Provide the [X, Y] coordinate of the cell's center where the given text is located.  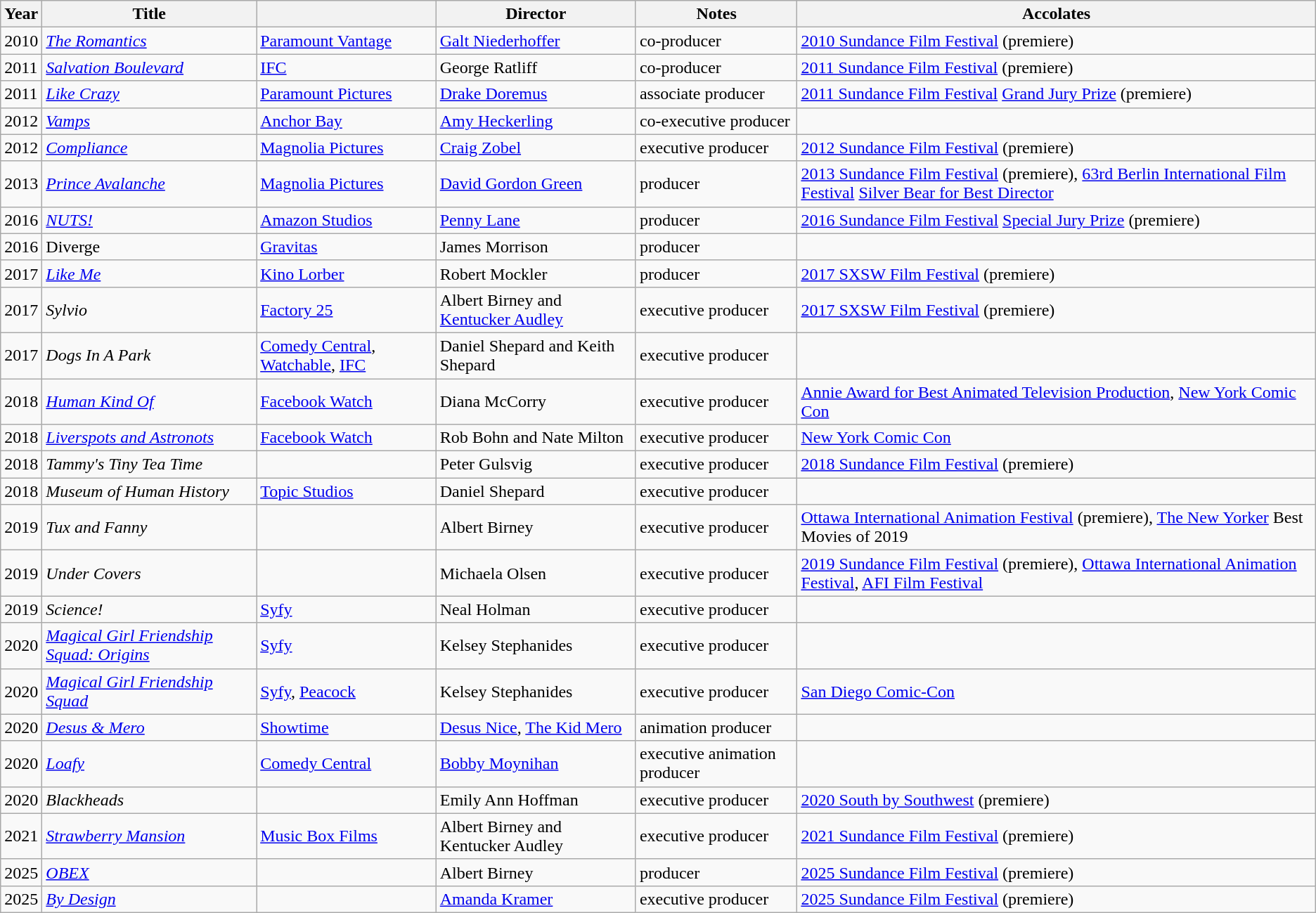
Craig Zobel [536, 148]
David Gordon Green [536, 184]
Like Me [149, 273]
Science! [149, 609]
Notes [716, 14]
Factory 25 [347, 309]
Peter Gulsvig [536, 465]
Syfy, Peacock [347, 692]
Amanda Kramer [536, 899]
Daniel Shepard [536, 491]
Showtime [347, 727]
Liverspots and Astronots [149, 438]
Desus & Mero [149, 727]
Comedy Central, Watchable, IFC [347, 356]
Galt Niederhoffer [536, 41]
Magical Girl Friendship Squad: Origins [149, 645]
2021 Sundance Film Festival (premiere) [1056, 836]
2011 Sundance Film Festival (premiere) [1056, 67]
Desus Nice, The Kid Mero [536, 727]
Dogs In A Park [149, 356]
Sylvio [149, 309]
Amy Heckerling [536, 121]
2016 Sundance Film Festival Special Jury Prize (premiere) [1056, 220]
New York Comic Con [1056, 438]
2013 Sundance Film Festival (premiere), 63rd Berlin International Film Festival Silver Bear for Best Director [1056, 184]
2010 [21, 41]
Ottawa International Animation Festival (premiere), The New Yorker Best Movies of 2019 [1056, 527]
Comedy Central [347, 763]
Blackheads [149, 800]
2021 [21, 836]
Diana McCorry [536, 401]
Under Covers [149, 574]
Kino Lorber [347, 273]
Gravitas [347, 247]
Accolates [1056, 14]
Magical Girl Friendship Squad [149, 692]
IFC [347, 67]
Neal Holman [536, 609]
2018 Sundance Film Festival (premiere) [1056, 465]
Diverge [149, 247]
Penny Lane [536, 220]
Topic Studios [347, 491]
co-executive producer [716, 121]
Salvation Boulevard [149, 67]
Prince Avalanche [149, 184]
Loafy [149, 763]
OBEX [149, 872]
2013 [21, 184]
Emily Ann Hoffman [536, 800]
Paramount Pictures [347, 94]
Daniel Shepard and Keith Shepard [536, 356]
Human Kind Of [149, 401]
Title [149, 14]
2012 Sundance Film Festival (premiere) [1056, 148]
Tux and Fanny [149, 527]
2019 Sundance Film Festival (premiere), Ottawa International Animation Festival, AFI Film Festival [1056, 574]
George Ratliff [536, 67]
Director [536, 14]
Anchor Bay [347, 121]
Year [21, 14]
Michaela Olsen [536, 574]
Compliance [149, 148]
Music Box Films [347, 836]
Bobby Moynihan [536, 763]
executive animation producer [716, 763]
NUTS! [149, 220]
By Design [149, 899]
Vamps [149, 121]
Amazon Studios [347, 220]
The Romantics [149, 41]
Robert Mockler [536, 273]
associate producer [716, 94]
2020 South by Southwest (premiere) [1056, 800]
Annie Award for Best Animated Television Production, New York Comic Con [1056, 401]
animation producer [716, 727]
Like Crazy [149, 94]
Museum of Human History [149, 491]
Paramount Vantage [347, 41]
San Diego Comic-Con [1056, 692]
Rob Bohn and Nate Milton [536, 438]
2010 Sundance Film Festival (premiere) [1056, 41]
2011 Sundance Film Festival Grand Jury Prize (premiere) [1056, 94]
Tammy's Tiny Tea Time [149, 465]
Drake Doremus [536, 94]
Strawberry Mansion [149, 836]
James Morrison [536, 247]
